Provide the [X, Y] coordinate of the cell's center where the given text is located.  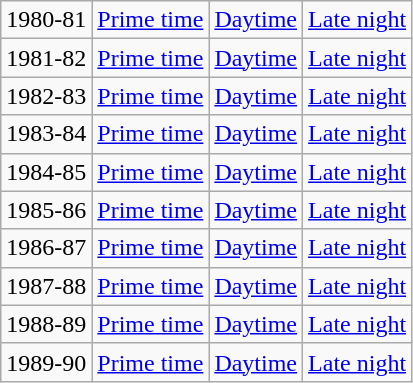
1989-90 [46, 362]
1986-87 [46, 248]
1981-82 [46, 58]
1987-88 [46, 286]
1983-84 [46, 134]
1988-89 [46, 324]
1982-83 [46, 96]
1984-85 [46, 172]
1985-86 [46, 210]
1980-81 [46, 20]
